Return the [X, Y] coordinate for the center point of the cell that contains the specified text.  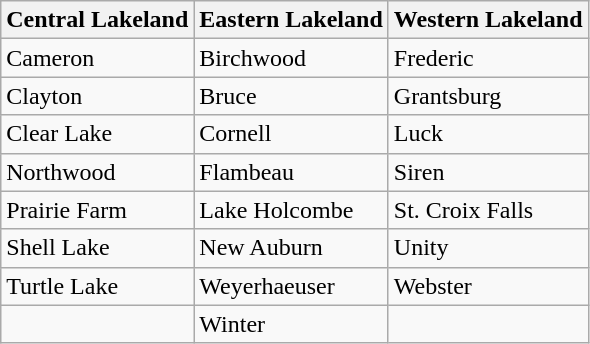
Lake Holcombe [291, 210]
Frederic [488, 58]
Eastern Lakeland [291, 20]
St. Croix Falls [488, 210]
Shell Lake [98, 248]
Western Lakeland [488, 20]
Weyerhaeuser [291, 286]
Cameron [98, 58]
Cornell [291, 134]
Luck [488, 134]
Webster [488, 286]
Unity [488, 248]
Bruce [291, 96]
Flambeau [291, 172]
Siren [488, 172]
Prairie Farm [98, 210]
Grantsburg [488, 96]
Northwood [98, 172]
Central Lakeland [98, 20]
Turtle Lake [98, 286]
Clear Lake [98, 134]
New Auburn [291, 248]
Birchwood [291, 58]
Clayton [98, 96]
Winter [291, 324]
